From the cell containing the given text, extract its center point as (X, Y) coordinate. 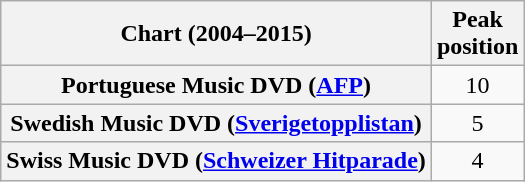
Peakposition (477, 34)
Swedish Music DVD (Sverigetopplistan) (216, 123)
Swiss Music DVD (Schweizer Hitparade) (216, 161)
10 (477, 85)
5 (477, 123)
Chart (2004–2015) (216, 34)
4 (477, 161)
Portuguese Music DVD (AFP) (216, 85)
